Extract the [x, y] coordinate from the center of the cell holding the provided text.  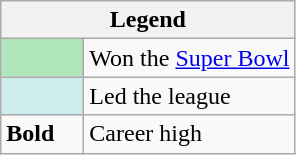
Career high [190, 134]
Won the Super Bowl [190, 58]
Led the league [190, 96]
Bold [42, 134]
Legend [148, 20]
